Determine the [X, Y] coordinate at the center of the cell enclosing the given text.  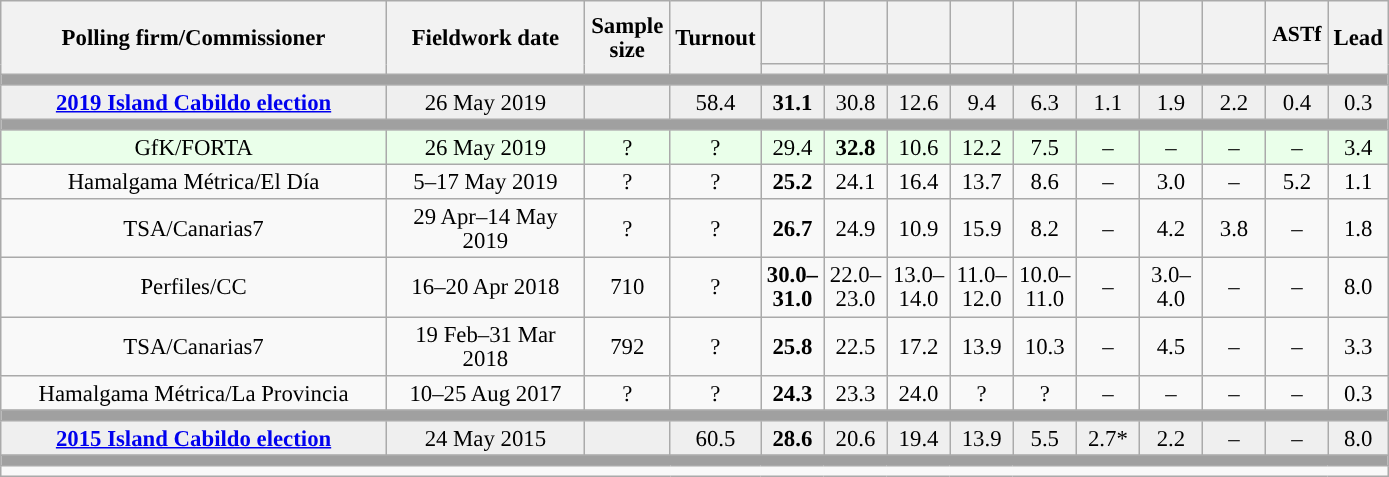
ASTf [1298, 32]
17.2 [918, 346]
25.8 [792, 346]
13.0–14.0 [918, 288]
10.6 [918, 148]
5–17 May 2019 [485, 182]
29 Apr–14 May 2019 [485, 230]
4.5 [1170, 346]
58.4 [716, 102]
13.7 [982, 182]
19 Feb–31 Mar 2018 [485, 346]
10.3 [1044, 346]
24.3 [792, 392]
Polling firm/Commissioner [194, 38]
19.4 [918, 438]
Sample size [627, 38]
0.4 [1298, 102]
2019 Island Cabildo election [194, 102]
26.7 [792, 230]
1.9 [1170, 102]
2015 Island Cabildo election [194, 438]
Hamalgama Métrica/El Día [194, 182]
792 [627, 346]
10.9 [918, 230]
Hamalgama Métrica/La Provincia [194, 392]
22.5 [856, 346]
Fieldwork date [485, 38]
8.6 [1044, 182]
20.6 [856, 438]
2.7* [1108, 438]
3.4 [1358, 148]
5.5 [1044, 438]
Turnout [716, 38]
3.3 [1358, 346]
25.2 [792, 182]
10–25 Aug 2017 [485, 392]
31.1 [792, 102]
30.8 [856, 102]
4.2 [1170, 230]
10.0–11.0 [1044, 288]
24.1 [856, 182]
15.9 [982, 230]
5.2 [1298, 182]
6.3 [1044, 102]
28.6 [792, 438]
3.8 [1234, 230]
1.8 [1358, 230]
11.0–12.0 [982, 288]
Perfiles/CC [194, 288]
710 [627, 288]
8.2 [1044, 230]
24 May 2015 [485, 438]
9.4 [982, 102]
3.0 [1170, 182]
7.5 [1044, 148]
23.3 [856, 392]
24.9 [856, 230]
12.2 [982, 148]
29.4 [792, 148]
22.0–23.0 [856, 288]
GfK/FORTA [194, 148]
3.0–4.0 [1170, 288]
30.0–31.0 [792, 288]
12.6 [918, 102]
Lead [1358, 38]
16–20 Apr 2018 [485, 288]
32.8 [856, 148]
60.5 [716, 438]
24.0 [918, 392]
16.4 [918, 182]
